Capture the cell that displays the provided text and extract its (x, y) central coordinate. 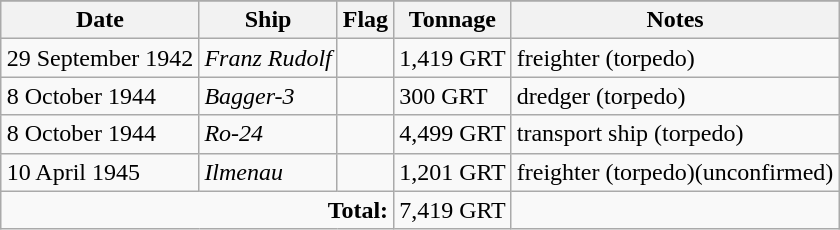
freighter (torpedo) (675, 58)
freighter (torpedo)(unconfirmed) (675, 172)
dredger (torpedo) (675, 96)
Ship (268, 20)
transport ship (torpedo) (675, 134)
1,201 GRT (453, 172)
7,419 GRT (453, 210)
Ro-24 (268, 134)
10 April 1945 (100, 172)
Notes (675, 20)
29 September 1942 (100, 58)
4,499 GRT (453, 134)
Flag (365, 20)
Franz Rudolf (268, 58)
1,419 GRT (453, 58)
Tonnage (453, 20)
Ilmenau (268, 172)
Date (100, 20)
Bagger-3 (268, 96)
300 GRT (453, 96)
Total: (197, 210)
